For the text-containing cell, return its midpoint in (X, Y) coordinate format. 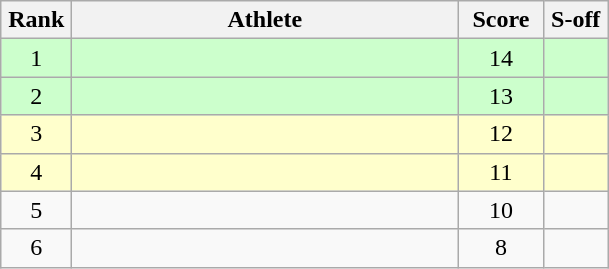
Rank (36, 20)
3 (36, 134)
10 (501, 210)
1 (36, 58)
13 (501, 96)
8 (501, 248)
Score (501, 20)
6 (36, 248)
11 (501, 172)
14 (501, 58)
Athlete (265, 20)
2 (36, 96)
12 (501, 134)
5 (36, 210)
4 (36, 172)
S-off (576, 20)
